Find where the given text appears and provide that cell's center as [x, y] coordinate. 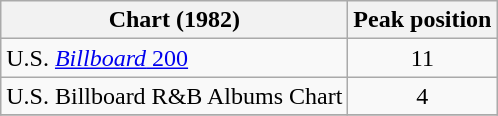
Chart (1982) [174, 20]
4 [422, 96]
U.S. Billboard 200 [174, 58]
Peak position [422, 20]
U.S. Billboard R&B Albums Chart [174, 96]
11 [422, 58]
